Determine the (x, y) coordinate at the center of the cell enclosing the given text.  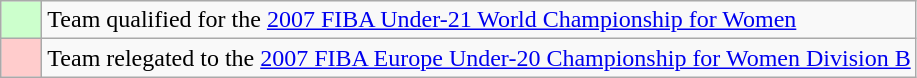
Team qualified for the 2007 FIBA Under-21 World Championship for Women (479, 20)
Team relegated to the 2007 FIBA Europe Under-20 Championship for Women Division B (479, 58)
